Find where the given text appears and provide that cell's center as [X, Y] coordinate. 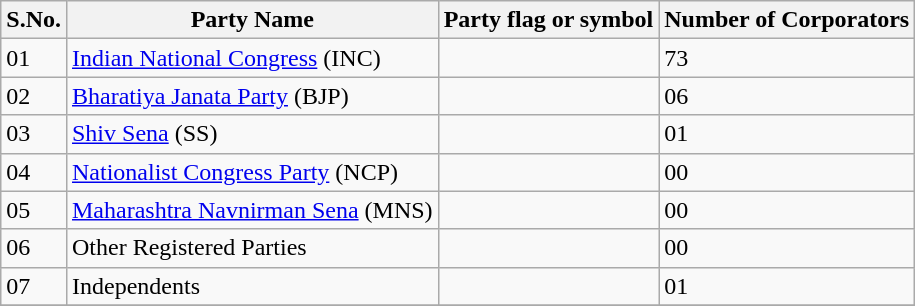
Number of Corporators [787, 20]
05 [34, 210]
Independents [252, 286]
Party Name [252, 20]
Maharashtra Navnirman Sena (MNS) [252, 210]
07 [34, 286]
Nationalist Congress Party (NCP) [252, 172]
73 [787, 58]
Other Registered Parties [252, 248]
Bharatiya Janata Party (BJP) [252, 96]
Party flag or symbol [548, 20]
03 [34, 134]
02 [34, 96]
S.No. [34, 20]
Indian National Congress (INC) [252, 58]
04 [34, 172]
Shiv Sena (SS) [252, 134]
